Return the [x, y] coordinate for the center point of the cell that contains the specified text.  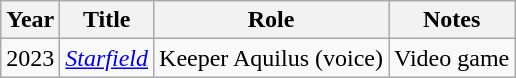
Starfield [107, 58]
Video game [452, 58]
Year [30, 20]
2023 [30, 58]
Title [107, 20]
Keeper Aquilus (voice) [272, 58]
Notes [452, 20]
Role [272, 20]
